Capture the cell that displays the provided text and extract its [x, y] central coordinate. 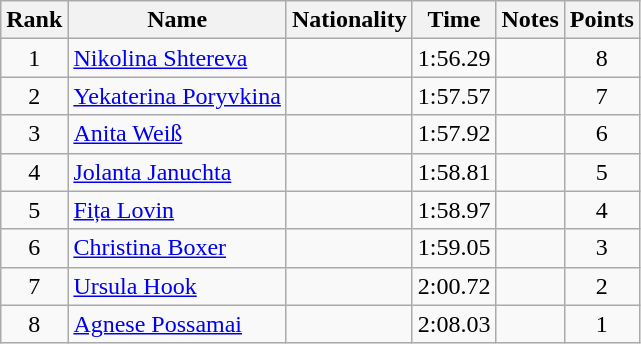
1:58.81 [454, 172]
Time [454, 20]
1:58.97 [454, 210]
1:56.29 [454, 58]
Rank [34, 20]
Nikolina Shtereva [178, 58]
Jolanta Januchta [178, 172]
Notes [530, 20]
1:57.57 [454, 96]
Yekaterina Poryvkina [178, 96]
Points [602, 20]
Name [178, 20]
Ursula Hook [178, 286]
Fița Lovin [178, 210]
Christina Boxer [178, 248]
1:57.92 [454, 134]
Nationality [349, 20]
2:08.03 [454, 324]
Agnese Possamai [178, 324]
1:59.05 [454, 248]
2:00.72 [454, 286]
Anita Weiß [178, 134]
